Search for the cell housing the specified text and yield its (x, y) center coordinate. 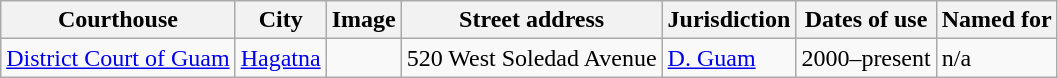
Hagatna (280, 58)
Courthouse (118, 20)
n/a (996, 58)
D. Guam (729, 58)
2000–present (866, 58)
Street address (532, 20)
Named for (996, 20)
Image (364, 20)
Jurisdiction (729, 20)
520 West Soledad Avenue (532, 58)
City (280, 20)
District Court of Guam (118, 58)
Dates of use (866, 20)
